Scan for the cell matching the given text and deliver its [X, Y] coordinate at center. 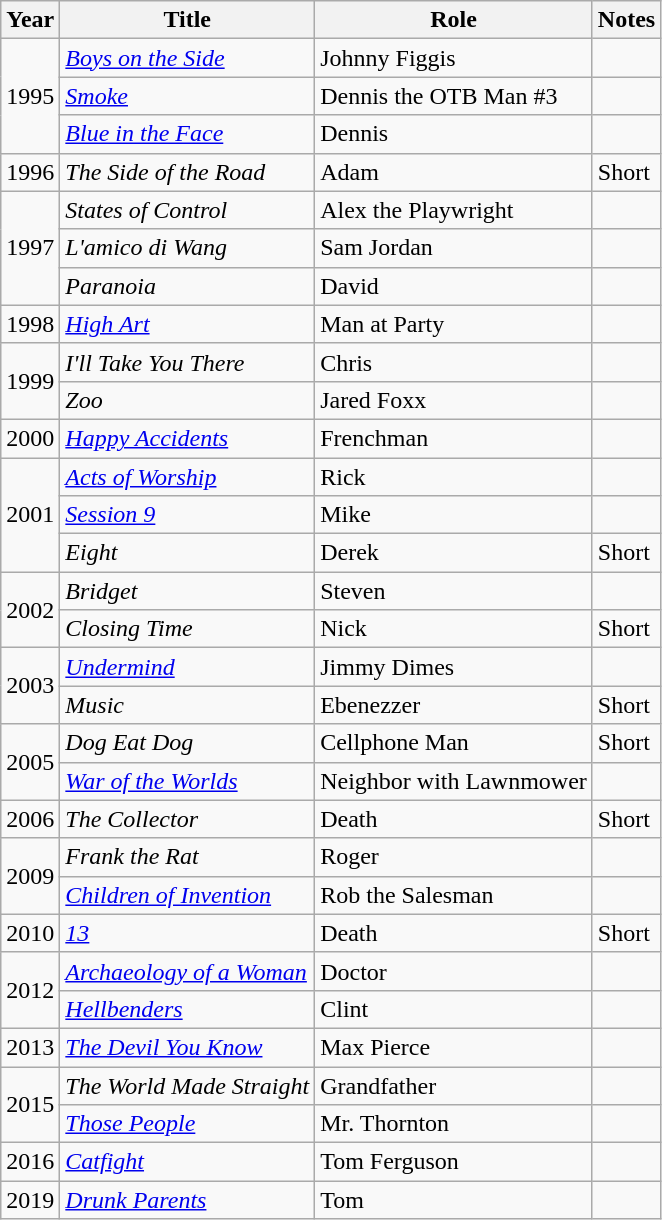
Derek [454, 553]
Children of Invention [188, 895]
Paranoia [188, 286]
Dennis the OTB Man #3 [454, 96]
1995 [30, 96]
Hellbenders [188, 1009]
Frenchman [454, 438]
2015 [30, 1104]
Blue in the Face [188, 134]
I'll Take You There [188, 362]
Sam Jordan [454, 248]
Jimmy Dimes [454, 667]
Neighbor with Lawnmower [454, 781]
Notes [626, 20]
Bridget [188, 591]
War of the Worlds [188, 781]
Closing Time [188, 629]
Frank the Rat [188, 857]
Alex the Playwright [454, 210]
Happy Accidents [188, 438]
2016 [30, 1162]
Mr. Thornton [454, 1124]
Tom Ferguson [454, 1162]
Man at Party [454, 324]
Chris [454, 362]
Clint [454, 1009]
David [454, 286]
Eight [188, 553]
High Art [188, 324]
Archaeology of a Woman [188, 971]
Adam [454, 172]
Jared Foxx [454, 400]
The Side of the Road [188, 172]
Rob the Salesman [454, 895]
2000 [30, 438]
2012 [30, 990]
Johnny Figgis [454, 58]
Catfight [188, 1162]
Tom [454, 1200]
Max Pierce [454, 1047]
Dennis [454, 134]
2019 [30, 1200]
Undermind [188, 667]
Grandfather [454, 1085]
2005 [30, 762]
Session 9 [188, 515]
1997 [30, 248]
Boys on the Side [188, 58]
The Collector [188, 819]
Rick [454, 477]
Dog Eat Dog [188, 743]
Role [454, 20]
The World Made Straight [188, 1085]
Drunk Parents [188, 1200]
Roger [454, 857]
Music [188, 705]
2009 [30, 876]
2003 [30, 686]
Acts of Worship [188, 477]
Nick [454, 629]
Doctor [454, 971]
13 [188, 933]
1998 [30, 324]
2006 [30, 819]
The Devil You Know [188, 1047]
Mike [454, 515]
Year [30, 20]
States of Control [188, 210]
Cellphone Man [454, 743]
2013 [30, 1047]
Zoo [188, 400]
L'amico di Wang [188, 248]
Steven [454, 591]
2002 [30, 610]
1999 [30, 381]
2010 [30, 933]
Those People [188, 1124]
Title [188, 20]
Smoke [188, 96]
2001 [30, 515]
1996 [30, 172]
Ebenezzer [454, 705]
